Extract the (X, Y) coordinate from the center of the cell holding the provided text.  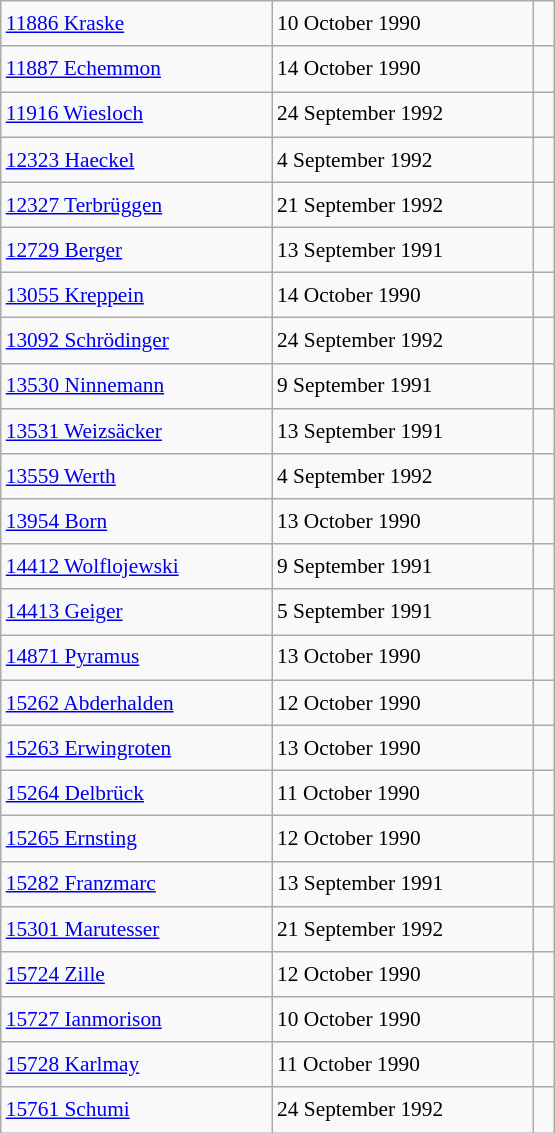
14412 Wolflojewski (136, 566)
13559 Werth (136, 476)
5 September 1991 (402, 612)
13092 Schrödinger (136, 340)
15761 Schumi (136, 1110)
11886 Kraske (136, 24)
14871 Pyramus (136, 658)
13531 Weizsäcker (136, 430)
11887 Echemmon (136, 68)
13530 Ninnemann (136, 386)
15301 Marutesser (136, 928)
14413 Geiger (136, 612)
15727 Ianmorison (136, 1020)
15264 Delbrück (136, 792)
15262 Abderhalden (136, 702)
15282 Franzmarc (136, 884)
12729 Berger (136, 250)
13055 Kreppein (136, 296)
15263 Erwingroten (136, 748)
15724 Zille (136, 974)
12327 Terbrüggen (136, 204)
15728 Karlmay (136, 1064)
12323 Haeckel (136, 160)
11916 Wiesloch (136, 114)
15265 Ernsting (136, 838)
13954 Born (136, 522)
